For the text-containing cell, return its midpoint in [X, Y] coordinate format. 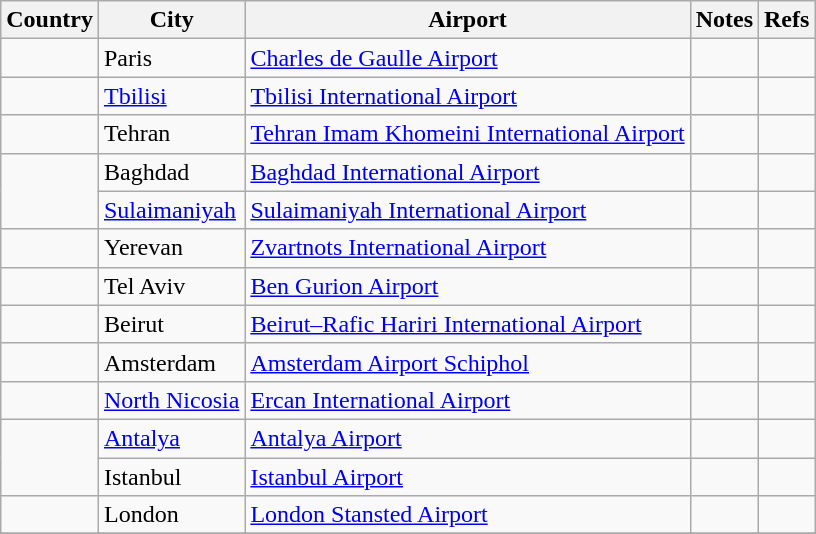
Tbilisi [171, 96]
Paris [171, 58]
Tbilisi International Airport [468, 96]
Ercan International Airport [468, 400]
Tehran [171, 134]
London Stansted Airport [468, 515]
Refs [787, 20]
Baghdad [171, 172]
Beirut [171, 324]
Sulaimaniyah [171, 210]
Charles de Gaulle Airport [468, 58]
Tehran Imam Khomeini International Airport [468, 134]
Tel Aviv [171, 286]
Yerevan [171, 248]
Istanbul Airport [468, 477]
Beirut–Rafic Hariri International Airport [468, 324]
Amsterdam Airport Schiphol [468, 362]
Sulaimaniyah International Airport [468, 210]
Antalya [171, 438]
London [171, 515]
North Nicosia [171, 400]
Baghdad International Airport [468, 172]
Antalya Airport [468, 438]
Istanbul [171, 477]
Amsterdam [171, 362]
City [171, 20]
Notes [724, 20]
Country [50, 20]
Zvartnots International Airport [468, 248]
Airport [468, 20]
Ben Gurion Airport [468, 286]
